Scan for the cell matching the given text and deliver its (X, Y) coordinate at center. 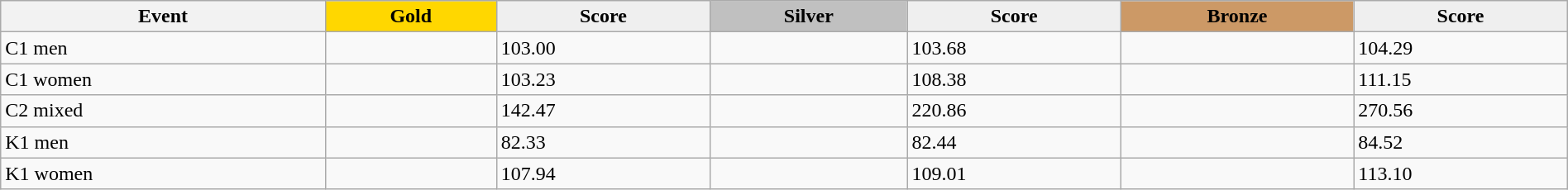
C1 men (163, 48)
103.68 (1014, 48)
C2 mixed (163, 111)
K1 women (163, 173)
111.15 (1460, 79)
103.23 (603, 79)
113.10 (1460, 173)
107.94 (603, 173)
84.52 (1460, 142)
103.00 (603, 48)
82.44 (1014, 142)
82.33 (603, 142)
142.47 (603, 111)
104.29 (1460, 48)
220.86 (1014, 111)
Bronze (1237, 17)
270.56 (1460, 111)
109.01 (1014, 173)
Gold (410, 17)
K1 men (163, 142)
108.38 (1014, 79)
C1 women (163, 79)
Silver (809, 17)
Event (163, 17)
